Capture the cell that displays the provided text and extract its (X, Y) central coordinate. 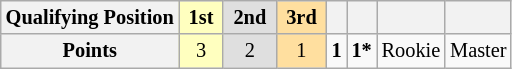
3rd (301, 17)
Master (478, 51)
2 (250, 51)
Rookie (412, 51)
1* (362, 51)
2nd (250, 17)
Points (90, 51)
3 (202, 51)
1st (202, 17)
Qualifying Position (90, 17)
